For the text-containing cell, return its midpoint in [X, Y] coordinate format. 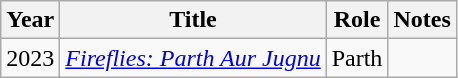
Fireflies: Parth Aur Jugnu [193, 58]
2023 [30, 58]
Notes [422, 20]
Year [30, 20]
Parth [357, 58]
Role [357, 20]
Title [193, 20]
